Identify which cell holds the provided text, then report its [x, y] central coordinate. 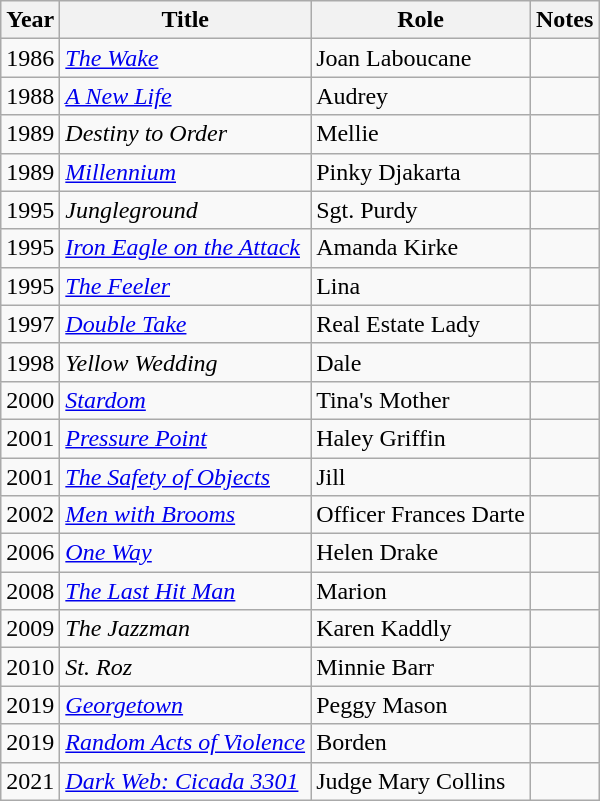
Helen Drake [421, 553]
Amanda Kirke [421, 248]
2000 [30, 400]
Joan Laboucane [421, 58]
Jill [421, 477]
Stardom [186, 400]
2010 [30, 667]
2002 [30, 515]
The Jazzman [186, 629]
The Feeler [186, 286]
Minnie Barr [421, 667]
A New Life [186, 96]
2006 [30, 553]
Role [421, 20]
Marion [421, 591]
Dark Web: Cicada 3301 [186, 781]
Iron Eagle on the Attack [186, 248]
The Safety of Objects [186, 477]
Karen Kaddly [421, 629]
2008 [30, 591]
Lina [421, 286]
Haley Griffin [421, 438]
1988 [30, 96]
Year [30, 20]
1986 [30, 58]
2021 [30, 781]
Audrey [421, 96]
The Wake [186, 58]
1998 [30, 362]
One Way [186, 553]
Tina's Mother [421, 400]
The Last Hit Man [186, 591]
Notes [564, 20]
Yellow Wedding [186, 362]
Georgetown [186, 705]
Title [186, 20]
Dale [421, 362]
Mellie [421, 134]
Pinky Djakarta [421, 172]
2009 [30, 629]
St. Roz [186, 667]
1997 [30, 324]
Borden [421, 743]
Real Estate Lady [421, 324]
Destiny to Order [186, 134]
Officer Frances Darte [421, 515]
Men with Brooms [186, 515]
Sgt. Purdy [421, 210]
Pressure Point [186, 438]
Jungleground [186, 210]
Peggy Mason [421, 705]
Millennium [186, 172]
Double Take [186, 324]
Judge Mary Collins [421, 781]
Random Acts of Violence [186, 743]
